Capture the cell that displays the provided text and extract its (x, y) central coordinate. 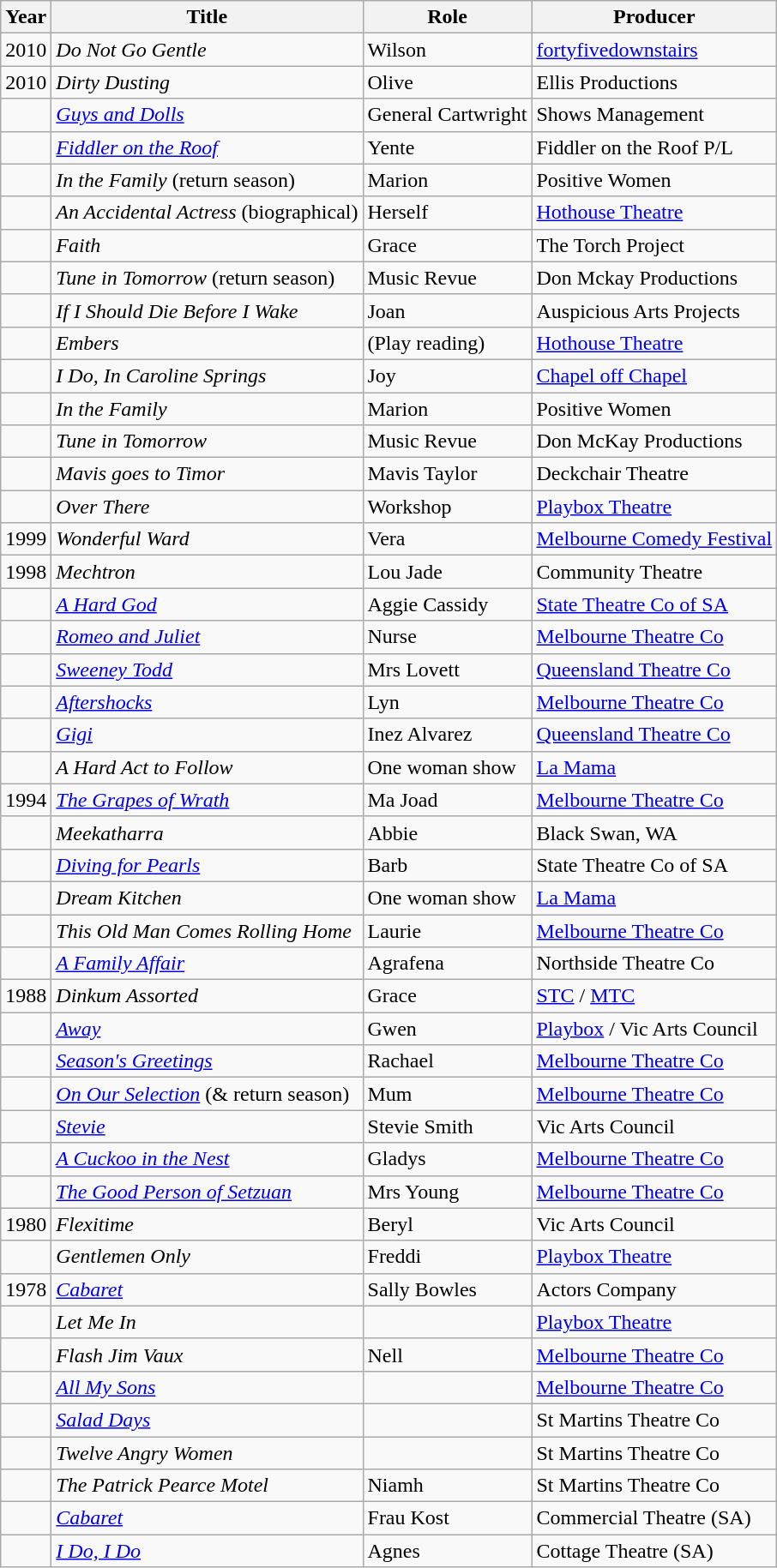
Workshop (448, 507)
Shows Management (654, 115)
The Grapes of Wrath (208, 800)
Community Theatre (654, 572)
Role (448, 17)
Freddi (448, 1257)
In the Family (return season) (208, 180)
Niamh (448, 1486)
Producer (654, 17)
A Hard God (208, 604)
Faith (208, 245)
Actors Company (654, 1289)
Wonderful Ward (208, 539)
Don McKay Productions (654, 442)
Fiddler on the Roof (208, 147)
Season's Greetings (208, 1061)
Wilson (448, 50)
Gentlemen Only (208, 1257)
Inez Alvarez (448, 735)
Nurse (448, 637)
Title (208, 17)
Gwen (448, 1029)
1999 (26, 539)
Abbie (448, 832)
The Torch Project (654, 245)
Do Not Go Gentle (208, 50)
STC / MTC (654, 996)
Agnes (448, 1551)
Mavis Taylor (448, 474)
Embers (208, 343)
Playbox / Vic Arts Council (654, 1029)
On Our Selection (& return season) (208, 1094)
I Do, In Caroline Springs (208, 375)
Barb (448, 865)
Joan (448, 310)
Gladys (448, 1159)
In the Family (208, 409)
Mavis goes to Timor (208, 474)
Joy (448, 375)
Tune in Tomorrow (return season) (208, 278)
Melbourne Comedy Festival (654, 539)
Year (26, 17)
I Do, I Do (208, 1551)
1998 (26, 572)
Herself (448, 213)
Mrs Young (448, 1192)
Flexitime (208, 1224)
Meekatharra (208, 832)
An Accidental Actress (biographical) (208, 213)
A Hard Act to Follow (208, 767)
Black Swan, WA (654, 832)
Mrs Lovett (448, 670)
Stevie Smith (448, 1126)
Laurie (448, 930)
fortyfivedownstairs (654, 50)
Mum (448, 1094)
Let Me In (208, 1322)
Rachael (448, 1061)
The Patrick Pearce Motel (208, 1486)
Deckchair Theatre (654, 474)
Don Mckay Productions (654, 278)
Lou Jade (448, 572)
1988 (26, 996)
Flash Jim Vaux (208, 1355)
Salad Days (208, 1420)
If I Should Die Before I Wake (208, 310)
Stevie (208, 1126)
Dinkum Assorted (208, 996)
Vera (448, 539)
Twelve Angry Women (208, 1453)
Beryl (448, 1224)
Nell (448, 1355)
Sally Bowles (448, 1289)
Agrafena (448, 964)
Lyn (448, 702)
Aggie Cassidy (448, 604)
1994 (26, 800)
Chapel off Chapel (654, 375)
(Play reading) (448, 343)
A Family Affair (208, 964)
Dirty Dusting (208, 82)
Sweeney Todd (208, 670)
Northside Theatre Co (654, 964)
Mechtron (208, 572)
Tune in Tomorrow (208, 442)
A Cuckoo in the Nest (208, 1159)
Aftershocks (208, 702)
This Old Man Comes Rolling Home (208, 930)
Yente (448, 147)
1980 (26, 1224)
General Cartwright (448, 115)
Fiddler on the Roof P/L (654, 147)
Frau Kost (448, 1518)
The Good Person of Setzuan (208, 1192)
Dream Kitchen (208, 898)
Cottage Theatre (SA) (654, 1551)
1978 (26, 1289)
Commercial Theatre (SA) (654, 1518)
Romeo and Juliet (208, 637)
Olive (448, 82)
All My Sons (208, 1387)
Diving for Pearls (208, 865)
Guys and Dolls (208, 115)
Gigi (208, 735)
Ellis Productions (654, 82)
Auspicious Arts Projects (654, 310)
Ma Joad (448, 800)
Away (208, 1029)
Over There (208, 507)
